Identify which cell holds the provided text, then report its [X, Y] central coordinate. 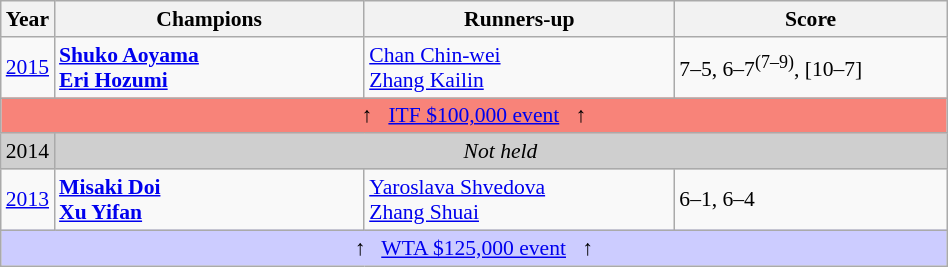
Yaroslava Shvedova Zhang Shuai [519, 200]
Runners-up [519, 19]
2013 [28, 200]
↑ ITF $100,000 event ↑ [474, 116]
↑ WTA $125,000 event ↑ [474, 248]
2015 [28, 68]
Shuko Aoyama Eri Hozumi [209, 68]
Champions [209, 19]
6–1, 6–4 [810, 200]
Year [28, 19]
7–5, 6–7(7–9), [10–7] [810, 68]
Chan Chin-wei Zhang Kailin [519, 68]
Score [810, 19]
2014 [28, 152]
Misaki Doi Xu Yifan [209, 200]
Not held [500, 152]
